Search for the cell housing the specified text and yield its [x, y] center coordinate. 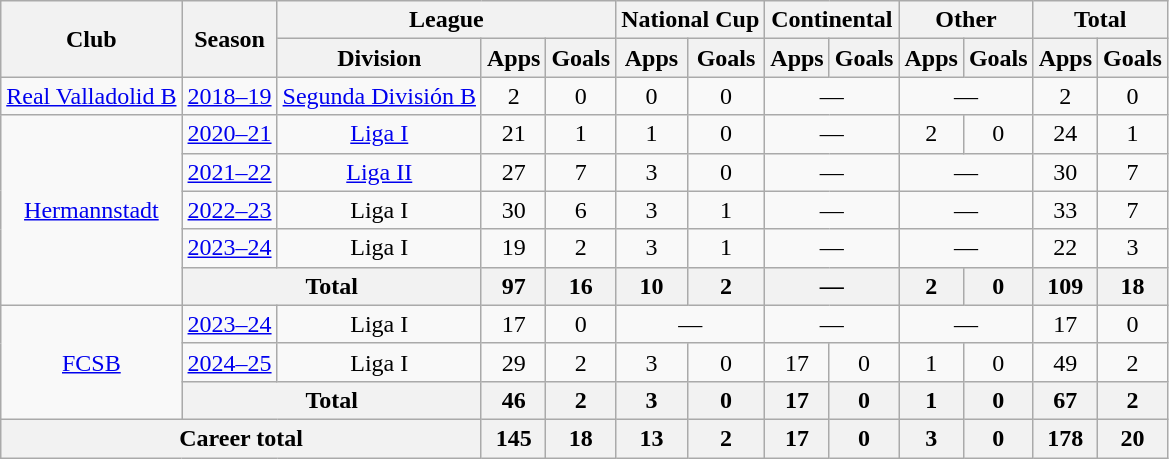
27 [513, 172]
10 [652, 286]
Hermannstadt [92, 210]
6 [581, 210]
21 [513, 134]
145 [513, 438]
46 [513, 400]
178 [1065, 438]
29 [513, 362]
24 [1065, 134]
2024–25 [230, 362]
Season [230, 39]
2020–21 [230, 134]
33 [1065, 210]
Liga II [379, 172]
13 [652, 438]
16 [581, 286]
22 [1065, 248]
FCSB [92, 362]
Continental [832, 20]
97 [513, 286]
19 [513, 248]
League [446, 20]
67 [1065, 400]
Segunda División B [379, 96]
Other [966, 20]
2022–23 [230, 210]
Real Valladolid B [92, 96]
109 [1065, 286]
Career total [242, 438]
49 [1065, 362]
Division [379, 58]
Club [92, 39]
National Cup [690, 20]
2021–22 [230, 172]
2018–19 [230, 96]
20 [1133, 438]
